Pinpoint the cell where the given text exists, returning its [X, Y] midpoint coordinate. 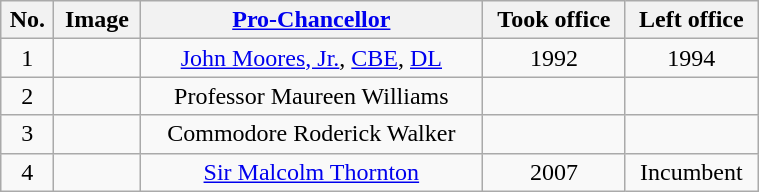
1992 [554, 58]
1994 [692, 58]
Left office [692, 20]
John Moores, Jr., CBE, DL [312, 58]
2007 [554, 172]
Commodore Roderick Walker [312, 134]
Sir Malcolm Thornton [312, 172]
No. [28, 20]
2 [28, 96]
3 [28, 134]
1 [28, 58]
Pro-Chancellor [312, 20]
4 [28, 172]
Took office [554, 20]
Incumbent [692, 172]
Professor Maureen Williams [312, 96]
Image [97, 20]
